Search for the cell housing the specified text and yield its (x, y) center coordinate. 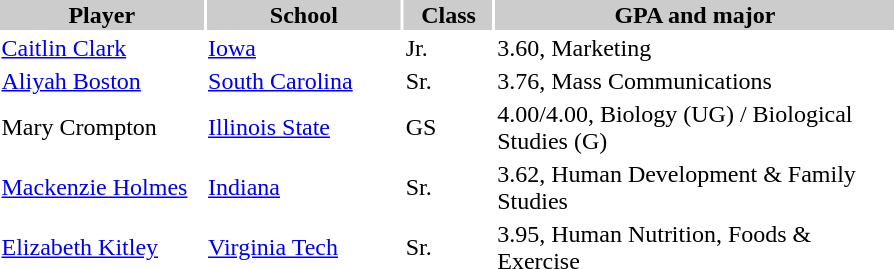
Illinois State (304, 128)
School (304, 15)
3.60, Marketing (695, 48)
Mackenzie Holmes (102, 188)
Class (448, 15)
GPA and major (695, 15)
Mary Crompton (102, 128)
South Carolina (304, 81)
Iowa (304, 48)
3.76, Mass Communications (695, 81)
Caitlin Clark (102, 48)
Jr. (448, 48)
3.62, Human Development & Family Studies (695, 188)
Player (102, 15)
GS (448, 128)
Aliyah Boston (102, 81)
Indiana (304, 188)
4.00/4.00, Biology (UG) / Biological Studies (G) (695, 128)
